Capture the cell that displays the provided text and extract its (x, y) central coordinate. 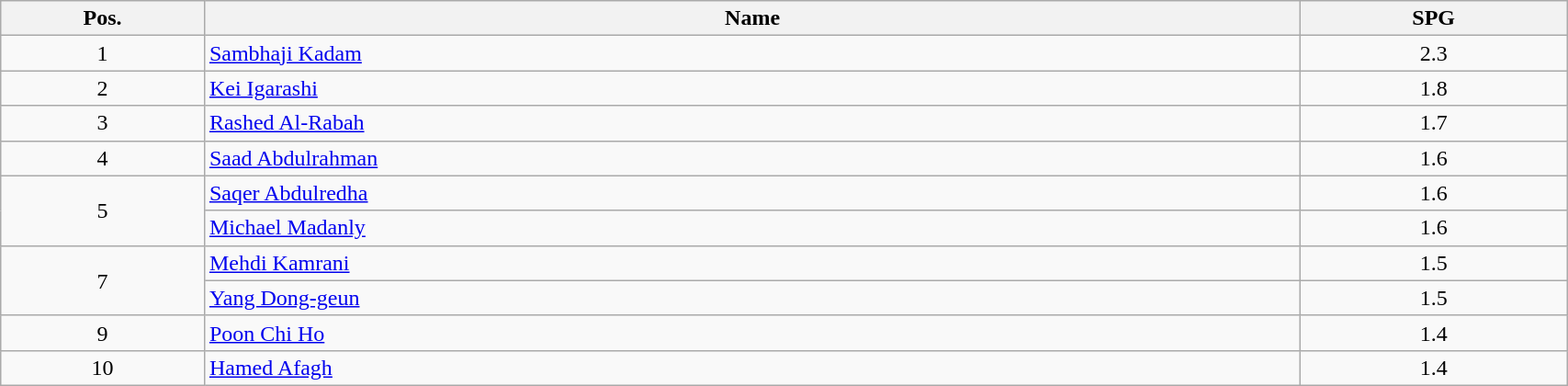
Poon Chi Ho (751, 333)
1.8 (1434, 88)
4 (103, 158)
Kei Igarashi (751, 88)
2 (103, 88)
5 (103, 210)
2.3 (1434, 53)
1 (103, 53)
9 (103, 333)
Name (751, 18)
1.7 (1434, 123)
10 (103, 368)
Sambhaji Kadam (751, 53)
7 (103, 280)
Saad Abdulrahman (751, 158)
3 (103, 123)
Saqer Abdulredha (751, 193)
Rashed Al-Rabah (751, 123)
Hamed Afagh (751, 368)
Yang Dong-geun (751, 298)
SPG (1434, 18)
Mehdi Kamrani (751, 263)
Pos. (103, 18)
Michael Madanly (751, 228)
